Find where the given text appears and provide that cell's center as (x, y) coordinate. 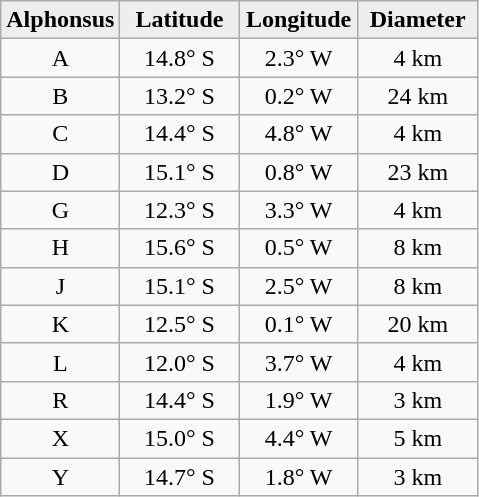
4.4° W (298, 438)
Diameter (418, 20)
1.8° W (298, 477)
20 km (418, 324)
K (60, 324)
5 km (418, 438)
H (60, 248)
14.7° S (180, 477)
2.3° W (298, 58)
Y (60, 477)
Longitude (298, 20)
3.7° W (298, 362)
15.6° S (180, 248)
0.2° W (298, 96)
13.2° S (180, 96)
G (60, 210)
L (60, 362)
J (60, 286)
0.8° W (298, 172)
12.3° S (180, 210)
A (60, 58)
12.5° S (180, 324)
Latitude (180, 20)
24 km (418, 96)
3.3° W (298, 210)
4.8° W (298, 134)
23 km (418, 172)
Alphonsus (60, 20)
0.1° W (298, 324)
1.9° W (298, 400)
B (60, 96)
2.5° W (298, 286)
C (60, 134)
14.8° S (180, 58)
12.0° S (180, 362)
R (60, 400)
X (60, 438)
D (60, 172)
15.0° S (180, 438)
0.5° W (298, 248)
